From the cell containing the given text, extract its center point as (X, Y) coordinate. 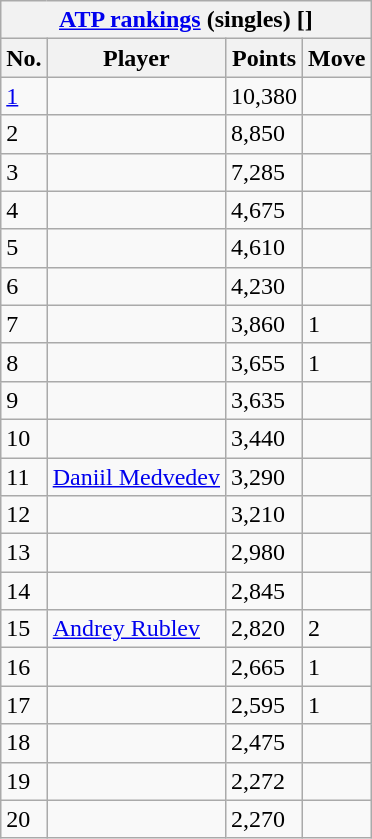
4,675 (264, 210)
3,290 (264, 477)
10,380 (264, 96)
Player (136, 58)
2,845 (264, 591)
2,475 (264, 743)
2,820 (264, 629)
10 (24, 438)
3,210 (264, 515)
7,285 (264, 172)
2,595 (264, 705)
No. (24, 58)
16 (24, 667)
6 (24, 286)
20 (24, 819)
Points (264, 58)
5 (24, 248)
2,665 (264, 667)
9 (24, 400)
11 (24, 477)
19 (24, 781)
15 (24, 629)
3,860 (264, 324)
13 (24, 553)
Andrey Rublev (136, 629)
3,655 (264, 362)
17 (24, 705)
12 (24, 515)
8 (24, 362)
8,850 (264, 134)
4,610 (264, 248)
Daniil Medvedev (136, 477)
18 (24, 743)
Move (337, 58)
4,230 (264, 286)
3,440 (264, 438)
2,980 (264, 553)
14 (24, 591)
7 (24, 324)
2,272 (264, 781)
3 (24, 172)
ATP rankings (singles) [] (186, 20)
4 (24, 210)
3,635 (264, 400)
2,270 (264, 819)
